Find where the given text appears and provide that cell's center as (x, y) coordinate. 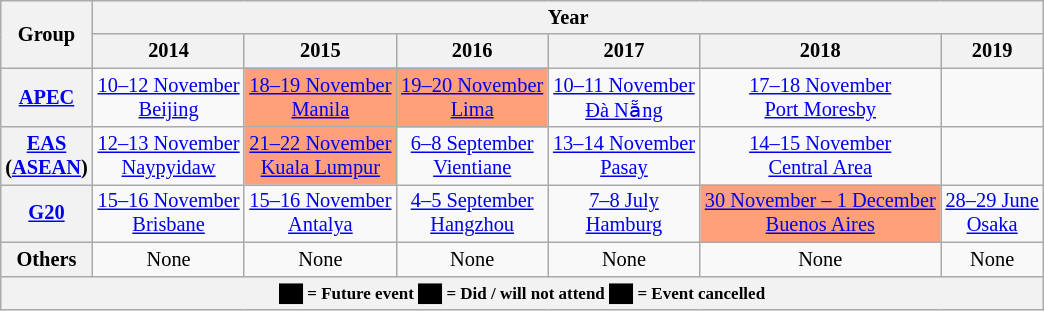
6–8 September Vientiane (472, 156)
10–12 November Beijing (169, 98)
Others (46, 259)
19–20 November Lima (472, 98)
2014 (169, 51)
15–16 November Antalya (320, 213)
15–16 November Brisbane (169, 213)
17–18 November Port Moresby (820, 98)
2018 (820, 51)
14–15 November Central Area (820, 156)
28–29 June Osaka (992, 213)
2016 (472, 51)
12–13 November Naypyidaw (169, 156)
██ = Future event ██ = Did / will not attend ██ = Event cancelled (522, 293)
7–8 July Hamburg (624, 213)
Year (568, 17)
G20 (46, 213)
18–19 November Manila (320, 98)
30 November – 1 December Buenos Aires (820, 213)
21–22 November Kuala Lumpur (320, 156)
4–5 September Hangzhou (472, 213)
10–11 November Đà Nẵng (624, 98)
Group (46, 34)
APEC (46, 98)
13–14 November Pasay (624, 156)
2017 (624, 51)
EAS(ASEAN) (46, 156)
2019 (992, 51)
2015 (320, 51)
